Capture the cell that displays the provided text and extract its [X, Y] central coordinate. 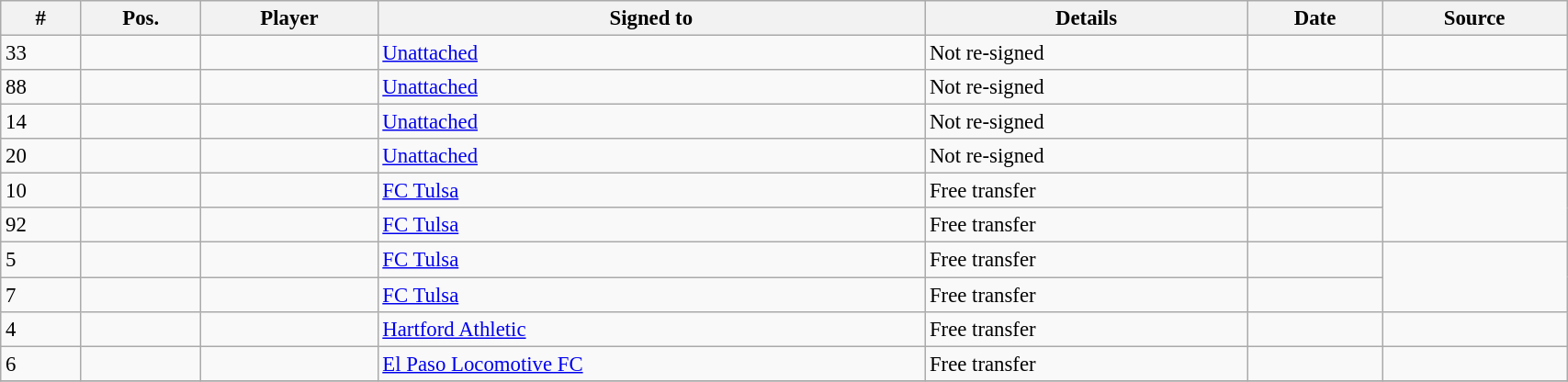
4 [40, 329]
33 [40, 53]
Player [289, 18]
6 [40, 364]
Hartford Athletic [651, 329]
5 [40, 260]
Signed to [651, 18]
Date [1314, 18]
92 [40, 225]
88 [40, 87]
Details [1087, 18]
14 [40, 122]
El Paso Locomotive FC [651, 364]
10 [40, 191]
7 [40, 295]
Pos. [141, 18]
20 [40, 156]
Source [1475, 18]
# [40, 18]
